Determine the [x, y] coordinate at the center of the cell enclosing the given text.  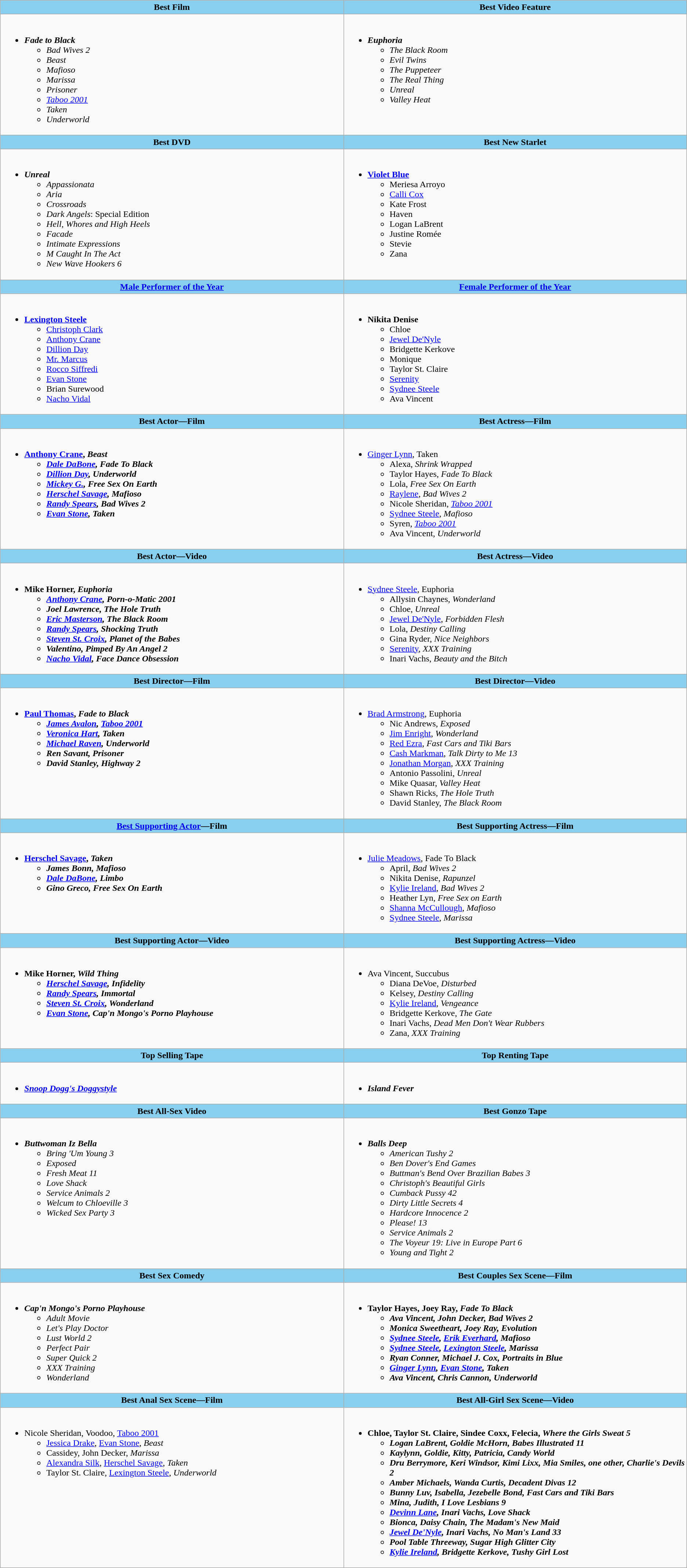
Best Actor—Film [172, 421]
Best Sex Comedy [172, 1275]
Best Supporting Actor—Video [172, 941]
Best Anal Sex Scene—Film [172, 1400]
Fade to BlackBad Wives 2BeastMafiosoMarissaPrisonerTaboo 2001TakenUnderworld [172, 75]
Top Renting Tape [515, 1056]
Buttwoman Iz BellaBring 'Um Young 3ExposedFresh Meat 11Love ShackService Animals 2Welcum to Chloeville 3Wicked Sex Party 3 [172, 1193]
Best Couples Sex Scene—Film [515, 1275]
Best DVD [172, 142]
Cap'n Mongo's Porno PlayhouseAdult MovieLet's Play DoctorLust World 2Perfect PairSuper Quick 2XXX TrainingWonderland [172, 1338]
EuphoriaThe Black RoomEvil TwinsThe PuppeteerThe Real ThingUnrealValley Heat [515, 75]
Top Selling Tape [172, 1056]
Herschel Savage, TakenJames Bonn, MafiosoDale DaBone, LimboGino Greco, Free Sex On Earth [172, 883]
Best Supporting Actress—Film [515, 825]
Best New Starlet [515, 142]
Best All-Sex Video [172, 1111]
Best Film [172, 7]
Female Performer of the Year [515, 287]
Best Supporting Actress—Video [515, 941]
Best Actress—Film [515, 421]
Best Director—Video [515, 681]
Male Performer of the Year [172, 287]
Mike Horner, Wild ThingHerschel Savage, InfidelityRandy Spears, ImmortalSteven St. Croix, WonderlandEvan Stone, Cap'n Mongo's Porno Playhouse [172, 998]
Paul Thomas, Fade to BlackJames Avalon, Taboo 2001Veronica Hart, TakenMichael Raven, UnderworldRen Savant, PrisonerDavid Stanley, Highway 2 [172, 753]
Violet BlueMeriesa ArroyoCalli CoxKate FrostHavenLogan LaBrentJustine RoméeStevieZana [515, 214]
Best Director—Film [172, 681]
Best All-Girl Sex Scene—Video [515, 1400]
Best Video Feature [515, 7]
Best Actress—Video [515, 556]
Snoop Dogg's Doggystyle [172, 1084]
Lexington SteeleChristoph ClarkAnthony CraneDillion DayMr. MarcusRocco SiffrediEvan StoneBrian SurewoodNacho Vidal [172, 354]
Best Supporting Actor—Film [172, 825]
Best Actor—Video [172, 556]
Island Fever [515, 1084]
Nikita DeniseChloeJewel De'NyleBridgette KerkoveMoniqueTaylor St. ClaireSerenitySydnee SteeleAva Vincent [515, 354]
Best Gonzo Tape [515, 1111]
